Pinpoint the cell where the given text exists, returning its [x, y] midpoint coordinate. 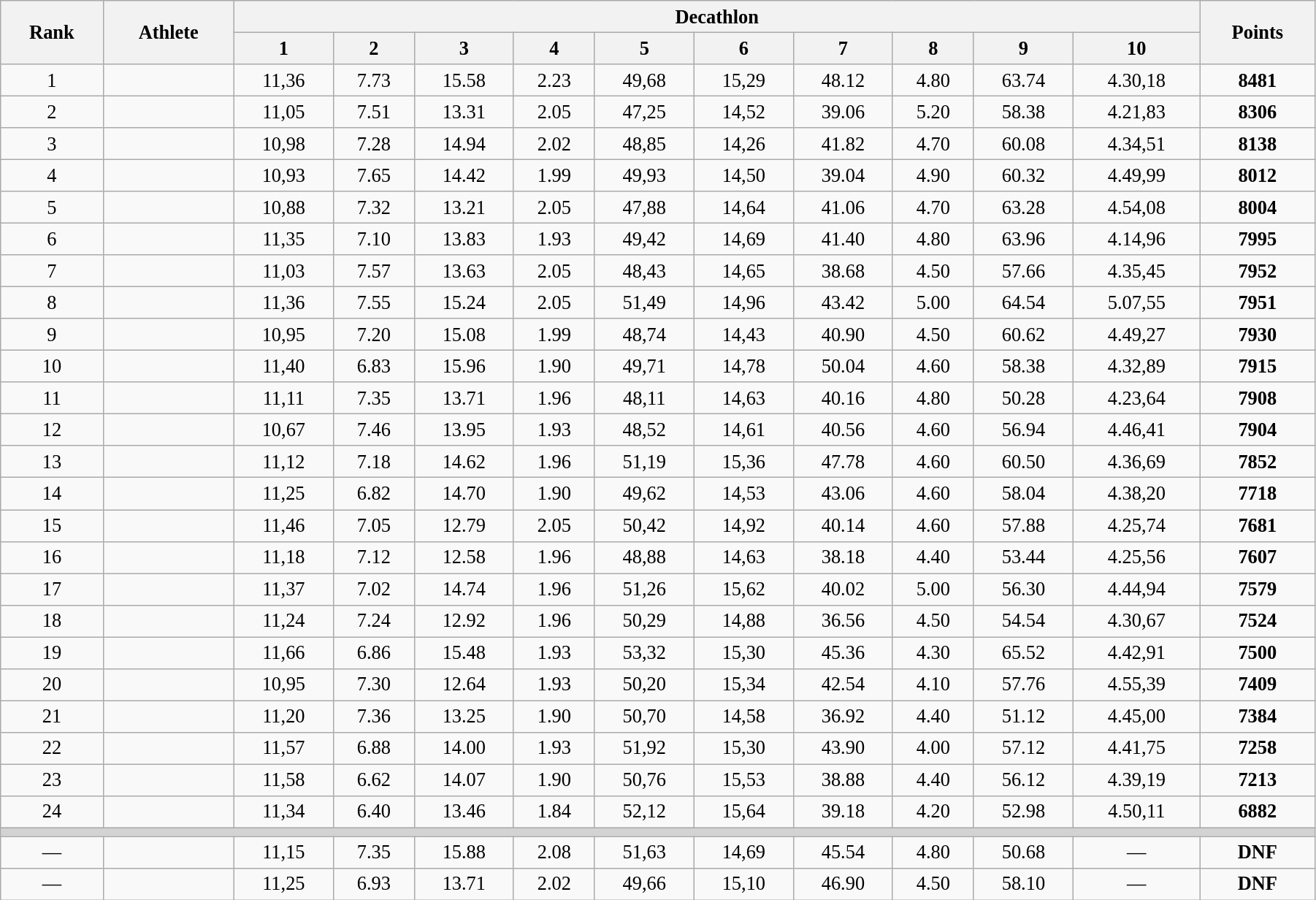
13.46 [464, 812]
7.30 [374, 684]
40.56 [843, 430]
2.23 [554, 80]
23 [52, 779]
15 [52, 525]
6.88 [374, 748]
7384 [1258, 716]
39.04 [843, 175]
15.24 [464, 302]
53.44 [1023, 557]
24 [52, 812]
51.12 [1023, 716]
15,53 [743, 779]
15.88 [464, 853]
7.55 [374, 302]
11,11 [283, 398]
39.18 [843, 812]
7995 [1258, 239]
7904 [1258, 430]
57.88 [1023, 525]
50.28 [1023, 398]
8481 [1258, 80]
4.39,19 [1136, 779]
48,11 [644, 398]
14.07 [464, 779]
51,26 [644, 589]
4.00 [933, 748]
47,88 [644, 207]
11,12 [283, 462]
7.10 [374, 239]
4.45,00 [1136, 716]
4.30 [933, 652]
10,93 [283, 175]
40.16 [843, 398]
4.20 [933, 812]
57.12 [1023, 748]
13 [52, 462]
11,40 [283, 366]
14.62 [464, 462]
6882 [1258, 812]
15,29 [743, 80]
4.32,89 [1136, 366]
6.86 [374, 652]
56.30 [1023, 589]
7852 [1258, 462]
7930 [1258, 335]
14,96 [743, 302]
40.14 [843, 525]
65.52 [1023, 652]
Rank [52, 32]
11,46 [283, 525]
13.83 [464, 239]
14.42 [464, 175]
4.25,56 [1136, 557]
48,88 [644, 557]
49,93 [644, 175]
14,43 [743, 335]
18 [52, 621]
4.55,39 [1136, 684]
15.96 [464, 366]
11,15 [283, 853]
11,35 [283, 239]
63.96 [1023, 239]
7.46 [374, 430]
4.54,08 [1136, 207]
4.25,74 [1136, 525]
4.50,11 [1136, 812]
Decathlon [717, 16]
13.95 [464, 430]
7.20 [374, 335]
14,50 [743, 175]
40.90 [843, 335]
7952 [1258, 271]
46.90 [843, 884]
48,52 [644, 430]
11,58 [283, 779]
12.92 [464, 621]
11,05 [283, 112]
7607 [1258, 557]
7.36 [374, 716]
12.64 [464, 684]
11,57 [283, 748]
11,34 [283, 812]
8138 [1258, 144]
7718 [1258, 494]
57.66 [1023, 271]
14.00 [464, 748]
48,85 [644, 144]
14,26 [743, 144]
13.21 [464, 207]
49,66 [644, 884]
17 [52, 589]
56.12 [1023, 779]
41.82 [843, 144]
48,74 [644, 335]
6.82 [374, 494]
4.49,99 [1136, 175]
14 [52, 494]
15,34 [743, 684]
21 [52, 716]
51,63 [644, 853]
38.18 [843, 557]
42.54 [843, 684]
6.83 [374, 366]
8012 [1258, 175]
41.40 [843, 239]
39.06 [843, 112]
58.04 [1023, 494]
15,64 [743, 812]
4.44,94 [1136, 589]
7579 [1258, 589]
52.98 [1023, 812]
7.24 [374, 621]
36.56 [843, 621]
7908 [1258, 398]
11,37 [283, 589]
20 [52, 684]
14.74 [464, 589]
8004 [1258, 207]
11,24 [283, 621]
14,52 [743, 112]
12.58 [464, 557]
4.35,45 [1136, 271]
7500 [1258, 652]
4.38,20 [1136, 494]
7.02 [374, 589]
52,12 [644, 812]
6.40 [374, 812]
7681 [1258, 525]
50,70 [644, 716]
4.30,67 [1136, 621]
4.90 [933, 175]
7951 [1258, 302]
53,32 [644, 652]
11,66 [283, 652]
1.84 [554, 812]
60.50 [1023, 462]
7524 [1258, 621]
22 [52, 748]
36.92 [843, 716]
50,29 [644, 621]
64.54 [1023, 302]
40.02 [843, 589]
14.70 [464, 494]
7.18 [374, 462]
50.04 [843, 366]
56.94 [1023, 430]
38.88 [843, 779]
57.76 [1023, 684]
43.90 [843, 748]
15.08 [464, 335]
58.10 [1023, 884]
14.94 [464, 144]
16 [52, 557]
7409 [1258, 684]
13.31 [464, 112]
10,88 [283, 207]
49,42 [644, 239]
7.32 [374, 207]
14,78 [743, 366]
5.20 [933, 112]
6.62 [374, 779]
49,68 [644, 80]
41.06 [843, 207]
50,76 [644, 779]
4.10 [933, 684]
14,64 [743, 207]
7.57 [374, 271]
4.21,83 [1136, 112]
6.93 [374, 884]
19 [52, 652]
14,92 [743, 525]
4.42,91 [1136, 652]
60.08 [1023, 144]
5.07,55 [1136, 302]
51,92 [644, 748]
14,58 [743, 716]
43.42 [843, 302]
54.54 [1023, 621]
14,65 [743, 271]
50,42 [644, 525]
7.28 [374, 144]
15,36 [743, 462]
45.54 [843, 853]
50,20 [644, 684]
7.12 [374, 557]
7.05 [374, 525]
4.46,41 [1136, 430]
15.48 [464, 652]
14,61 [743, 430]
2.08 [554, 853]
4.23,64 [1136, 398]
63.74 [1023, 80]
4.14,96 [1136, 239]
4.30,18 [1136, 80]
14,53 [743, 494]
48.12 [843, 80]
7.51 [374, 112]
8306 [1258, 112]
13.63 [464, 271]
4.36,69 [1136, 462]
12 [52, 430]
15,62 [743, 589]
4.41,75 [1136, 748]
43.06 [843, 494]
4.49,27 [1136, 335]
60.32 [1023, 175]
10,67 [283, 430]
11,18 [283, 557]
47.78 [843, 462]
51,49 [644, 302]
7213 [1258, 779]
49,62 [644, 494]
11 [52, 398]
7915 [1258, 366]
10,98 [283, 144]
7.65 [374, 175]
60.62 [1023, 335]
13.25 [464, 716]
51,19 [644, 462]
7258 [1258, 748]
Athlete [168, 32]
15.58 [464, 80]
63.28 [1023, 207]
14,88 [743, 621]
47,25 [644, 112]
7.73 [374, 80]
50.68 [1023, 853]
15,10 [743, 884]
48,43 [644, 271]
45.36 [843, 652]
11,03 [283, 271]
11,20 [283, 716]
49,71 [644, 366]
38.68 [843, 271]
12.79 [464, 525]
Points [1258, 32]
4.34,51 [1136, 144]
